Provide the [X, Y] coordinate of the cell's center where the given text is located.  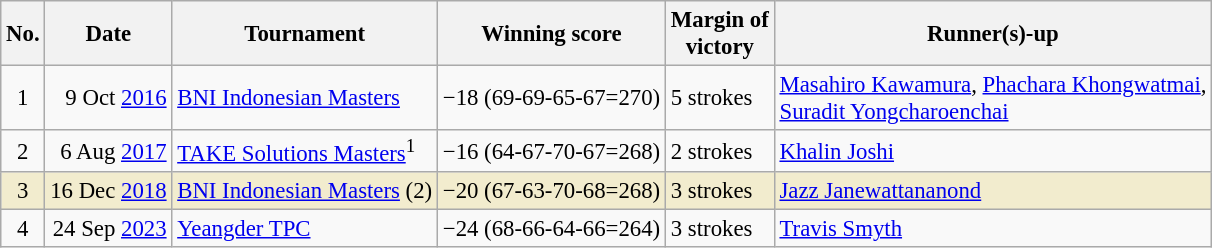
16 Dec 2018 [108, 191]
5 strokes [720, 98]
−20 (67-63-70-68=268) [551, 191]
−24 (68-66-64-66=264) [551, 229]
−16 (64-67-70-67=268) [551, 151]
Yeangder TPC [305, 229]
Margin ofvictory [720, 34]
6 Aug 2017 [108, 151]
4 [23, 229]
TAKE Solutions Masters1 [305, 151]
Khalin Joshi [993, 151]
Tournament [305, 34]
Runner(s)-up [993, 34]
1 [23, 98]
Travis Smyth [993, 229]
Winning score [551, 34]
Masahiro Kawamura, Phachara Khongwatmai, Suradit Yongcharoenchai [993, 98]
−18 (69-69-65-67=270) [551, 98]
No. [23, 34]
BNI Indonesian Masters [305, 98]
Date [108, 34]
Jazz Janewattananond [993, 191]
24 Sep 2023 [108, 229]
BNI Indonesian Masters (2) [305, 191]
2 strokes [720, 151]
2 [23, 151]
3 [23, 191]
9 Oct 2016 [108, 98]
